Provide the (x, y) coordinate of the cell's center where the given text is located.  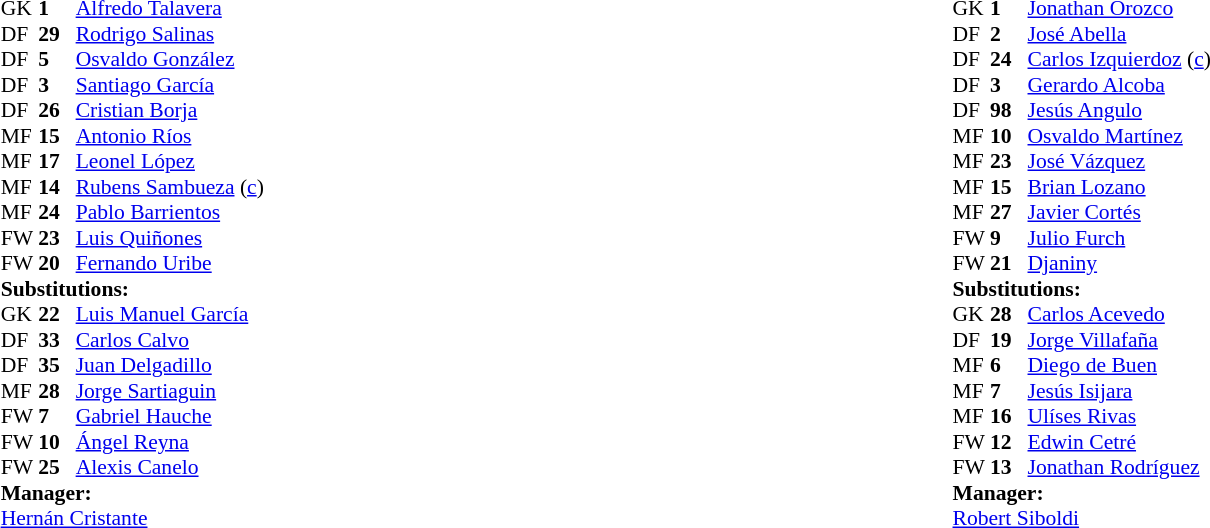
Fernando Uribe (170, 263)
12 (1009, 442)
Substitutions: (132, 289)
6 (1009, 365)
27 (1009, 213)
Manager: (132, 493)
Leonel López (170, 161)
9 (1009, 238)
14 (57, 187)
21 (1009, 263)
Rodrigo Salinas (170, 34)
Gabriel Hauche (170, 417)
Ángel Reyna (170, 442)
Cristian Borja (170, 111)
Pablo Barrientos (170, 213)
17 (57, 161)
Luis Quiñones (170, 238)
Rubens Sambueza (c) (170, 187)
25 (57, 467)
Antonio Ríos (170, 136)
19 (1009, 340)
22 (57, 315)
Alexis Canelo (170, 467)
29 (57, 34)
Carlos Calvo (170, 340)
Jorge Sartiaguin (170, 391)
Santiago García (170, 85)
98 (1009, 111)
5 (57, 59)
Osvaldo González (170, 59)
13 (1009, 467)
16 (1009, 417)
2 (1009, 34)
20 (57, 263)
Juan Delgadillo (170, 365)
35 (57, 365)
33 (57, 340)
26 (57, 111)
Luis Manuel García (170, 315)
